Determine the (x, y) coordinate at the center of the cell enclosing the given text.  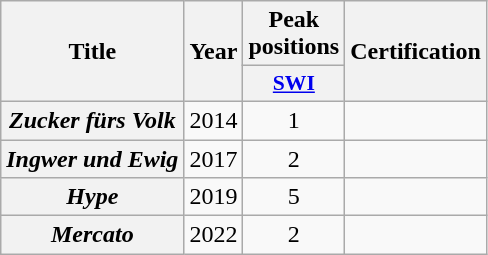
Title (92, 52)
Mercato (92, 235)
Year (214, 52)
5 (294, 197)
Hype (92, 197)
Zucker fürs Volk (92, 120)
1 (294, 120)
Ingwer und Ewig (92, 159)
2017 (214, 159)
Certification (416, 52)
2014 (214, 120)
2022 (214, 235)
2019 (214, 197)
Peak positions (294, 34)
SWI (294, 84)
